Output the [X, Y] coordinate of the center of the cell containing the given text.  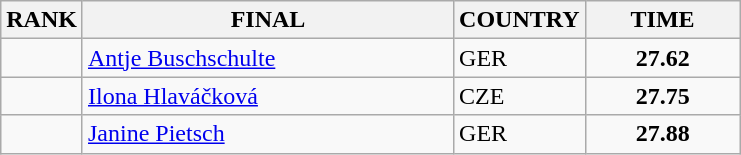
27.75 [662, 96]
27.62 [662, 58]
27.88 [662, 134]
Janine Pietsch [268, 134]
TIME [662, 20]
Ilona Hlaváčková [268, 96]
FINAL [268, 20]
CZE [520, 96]
COUNTRY [520, 20]
Antje Buschschulte [268, 58]
RANK [42, 20]
